Find where the given text appears and provide that cell's center as [x, y] coordinate. 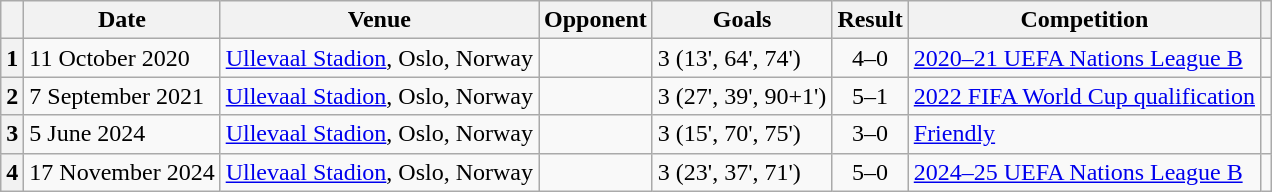
Goals [742, 20]
Competition [1084, 20]
Result [870, 20]
4 [12, 172]
3 (15', 70', 75') [742, 134]
2024–25 UEFA Nations League B [1084, 172]
4–0 [870, 58]
3 (13', 64', 74') [742, 58]
3–0 [870, 134]
5–1 [870, 96]
Friendly [1084, 134]
3 [12, 134]
2020–21 UEFA Nations League B [1084, 58]
Venue [379, 20]
3 (27', 39', 90+1') [742, 96]
17 November 2024 [122, 172]
5–0 [870, 172]
Date [122, 20]
2 [12, 96]
1 [12, 58]
3 (23', 37', 71') [742, 172]
7 September 2021 [122, 96]
5 June 2024 [122, 134]
Opponent [596, 20]
11 October 2020 [122, 58]
2022 FIFA World Cup qualification [1084, 96]
